Provide the [X, Y] coordinate of the cell's center where the given text is located.  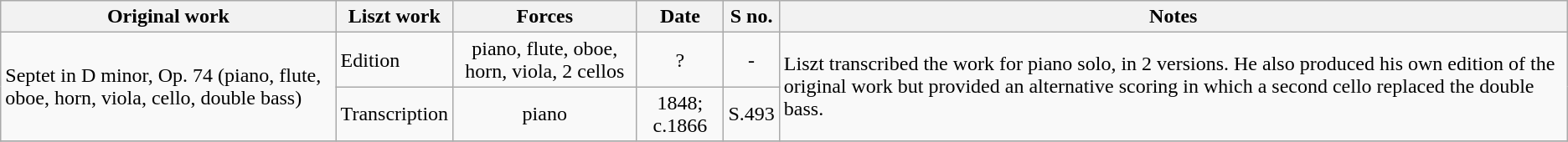
piano, flute, oboe, horn, viola, 2 cellos [544, 60]
Date [680, 17]
Edition [395, 60]
- [751, 60]
Forces [544, 17]
1848; c.1866 [680, 114]
? [680, 60]
Original work [168, 17]
Liszt work [395, 17]
piano [544, 114]
S no. [751, 17]
Septet in D minor, Op. 74 (piano, flute, oboe, horn, viola, cello, double bass) [168, 87]
Transcription [395, 114]
Notes [1173, 17]
S.493 [751, 114]
